Determine the (x, y) coordinate at the center of the cell enclosing the given text.  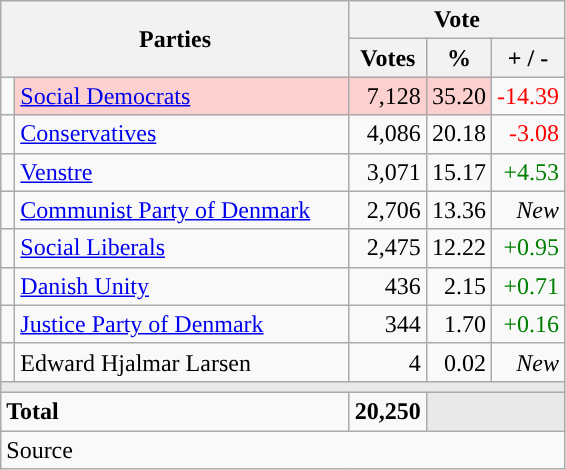
-14.39 (528, 96)
Communist Party of Denmark (182, 210)
+0.71 (528, 286)
Parties (176, 39)
2,706 (388, 210)
4 (388, 362)
15.17 (458, 172)
20,250 (388, 411)
Edward Hjalmar Larsen (182, 362)
Total (176, 411)
12.22 (458, 248)
Vote (456, 20)
20.18 (458, 134)
13.36 (458, 210)
Danish Unity (182, 286)
Conservatives (182, 134)
Source (283, 449)
7,128 (388, 96)
0.02 (458, 362)
+ / - (528, 58)
4,086 (388, 134)
+4.53 (528, 172)
+0.95 (528, 248)
Justice Party of Denmark (182, 324)
2.15 (458, 286)
Venstre (182, 172)
+0.16 (528, 324)
Votes (388, 58)
3,071 (388, 172)
Social Democrats (182, 96)
% (458, 58)
436 (388, 286)
344 (388, 324)
-3.08 (528, 134)
1.70 (458, 324)
35.20 (458, 96)
2,475 (388, 248)
Social Liberals (182, 248)
